Provide the (x, y) coordinate of the cell's center where the given text is located.  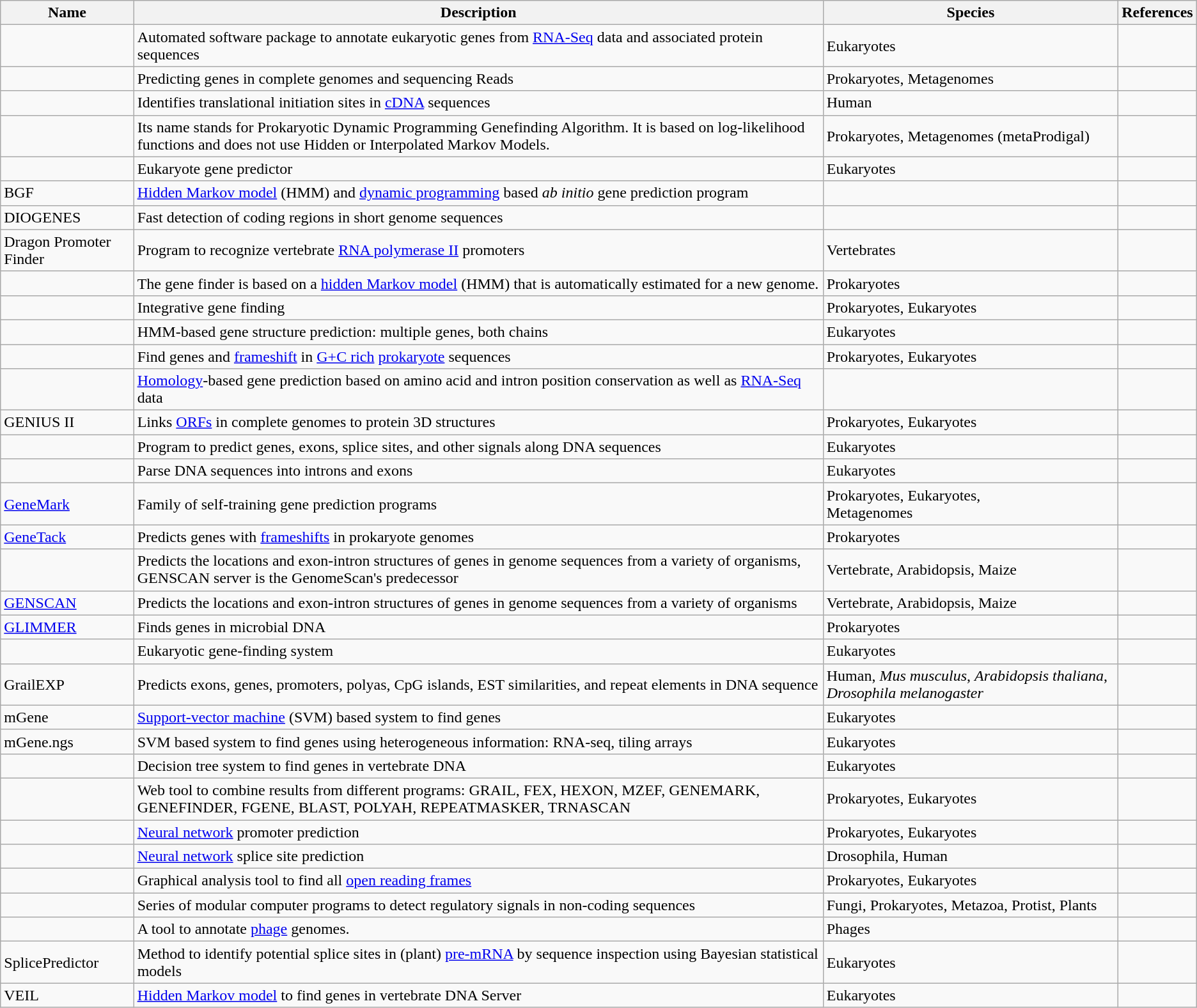
Name (67, 13)
Graphical analysis tool to find all open reading frames (478, 881)
GrailEXP (67, 684)
Neural network splice site prediction (478, 857)
Eukaryotic gene-finding system (478, 651)
DIOGENES (67, 217)
GLIMMER (67, 627)
Automated software package to annotate eukaryotic genes from RNA-Seq data and associated protein sequences (478, 46)
Human (971, 103)
Vertebrates (971, 251)
Neural network promoter prediction (478, 832)
Finds genes in microbial DNA (478, 627)
Find genes and frameshift in G+C rich prokaryote sequences (478, 356)
Predicts the locations and exon-intron structures of genes in genome sequences from a variety of organisms (478, 603)
Human, Mus musculus, Arabidopsis thaliana, Drosophila melanogaster (971, 684)
GENIUS II (67, 423)
Predicts exons, genes, promoters, polyas, CpG islands, EST similarities, and repeat elements in DNA sequence (478, 684)
The gene finder is based on a hidden Markov model (HMM) that is automatically estimated for a new genome. (478, 283)
Parse DNA sequences into introns and exons (478, 471)
Prokaryotes, Metagenomes (metaProdigal) (971, 136)
GENSCAN (67, 603)
Predicting genes in complete genomes and sequencing Reads (478, 79)
Prokaryotes, Metagenomes (971, 79)
Support-vector machine (SVM) based system to find genes (478, 717)
Dragon Promoter Finder (67, 251)
Method to identify potential splice sites in (plant) pre-mRNA by sequence inspection using Bayesian statistical models (478, 963)
mGene (67, 717)
Program to predict genes, exons, splice sites, and other signals along DNA sequences (478, 447)
Homology-based gene prediction based on amino acid and intron position conservation as well as RNA-Seq data (478, 390)
Species (971, 13)
References (1157, 13)
Predicts genes with frameshifts in prokaryote genomes (478, 537)
Series of modular computer programs to detect regulatory signals in non-coding sequences (478, 905)
A tool to annotate phage genomes. (478, 929)
Hidden Markov model to find genes in vertebrate DNA Server (478, 995)
Decision tree system to find genes in vertebrate DNA (478, 766)
SplicePredictor (67, 963)
Links ORFs in complete genomes to protein 3D structures (478, 423)
Drosophila, Human (971, 857)
GeneMark (67, 504)
SVM based system to find genes using heterogeneous information: RNA-seq, tiling arrays (478, 741)
Program to recognize vertebrate RNA polymerase II promoters (478, 251)
Identifies translational initiation sites in cDNA sequences (478, 103)
Phages (971, 929)
Web tool to combine results from different programs: GRAIL, FEX, HEXON, MZEF, GENEMARK, GENEFINDER, FGENE, BLAST, POLYAH, REPEATMASKER, TRNASCAN (478, 799)
mGene.ngs (67, 741)
Prokaryotes, Eukaryotes,Metagenomes (971, 504)
Family of self-training gene prediction programs (478, 504)
HMM-based gene structure prediction: multiple genes, both chains (478, 332)
BGF (67, 193)
Integrative gene finding (478, 307)
Fast detection of coding regions in short genome sequences (478, 217)
GeneTack (67, 537)
Description (478, 13)
Hidden Markov model (HMM) and dynamic programming based ab initio gene prediction program (478, 193)
Eukaryote gene predictor (478, 169)
Fungi, Prokaryotes, Metazoa, Protist, Plants (971, 905)
VEIL (67, 995)
